Scan for the cell matching the given text and deliver its (x, y) coordinate at center. 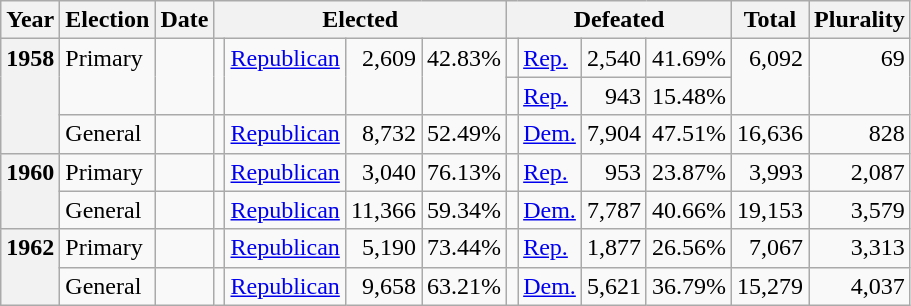
69 (860, 77)
23.87% (688, 172)
Plurality (860, 20)
3,313 (860, 248)
2,540 (614, 58)
3,579 (860, 210)
47.51% (688, 134)
1962 (30, 267)
828 (860, 134)
4,037 (860, 286)
3,993 (770, 172)
76.13% (464, 172)
1960 (30, 191)
7,787 (614, 210)
6,092 (770, 77)
15.48% (688, 96)
63.21% (464, 286)
19,153 (770, 210)
5,621 (614, 286)
16,636 (770, 134)
7,067 (770, 248)
9,658 (383, 286)
73.44% (464, 248)
7,904 (614, 134)
953 (614, 172)
40.66% (688, 210)
Total (770, 20)
42.83% (464, 77)
Elected (360, 20)
1,877 (614, 248)
52.49% (464, 134)
41.69% (688, 58)
8,732 (383, 134)
15,279 (770, 286)
Year (30, 20)
2,609 (383, 77)
943 (614, 96)
5,190 (383, 248)
2,087 (860, 172)
59.34% (464, 210)
26.56% (688, 248)
Election (108, 20)
Date (184, 20)
Defeated (620, 20)
3,040 (383, 172)
11,366 (383, 210)
36.79% (688, 286)
1958 (30, 96)
